For the text-containing cell, return its midpoint in [X, Y] coordinate format. 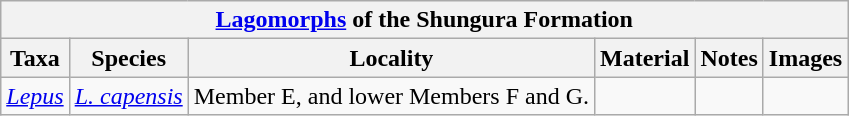
Lagomorphs of the Shungura Formation [424, 20]
Locality [391, 58]
L. capensis [128, 96]
Material [645, 58]
Species [128, 58]
Taxa [35, 58]
Lepus [35, 96]
Notes [729, 58]
Images [805, 58]
Member E, and lower Members F and G. [391, 96]
